Pinpoint the cell where the given text exists, returning its (X, Y) midpoint coordinate. 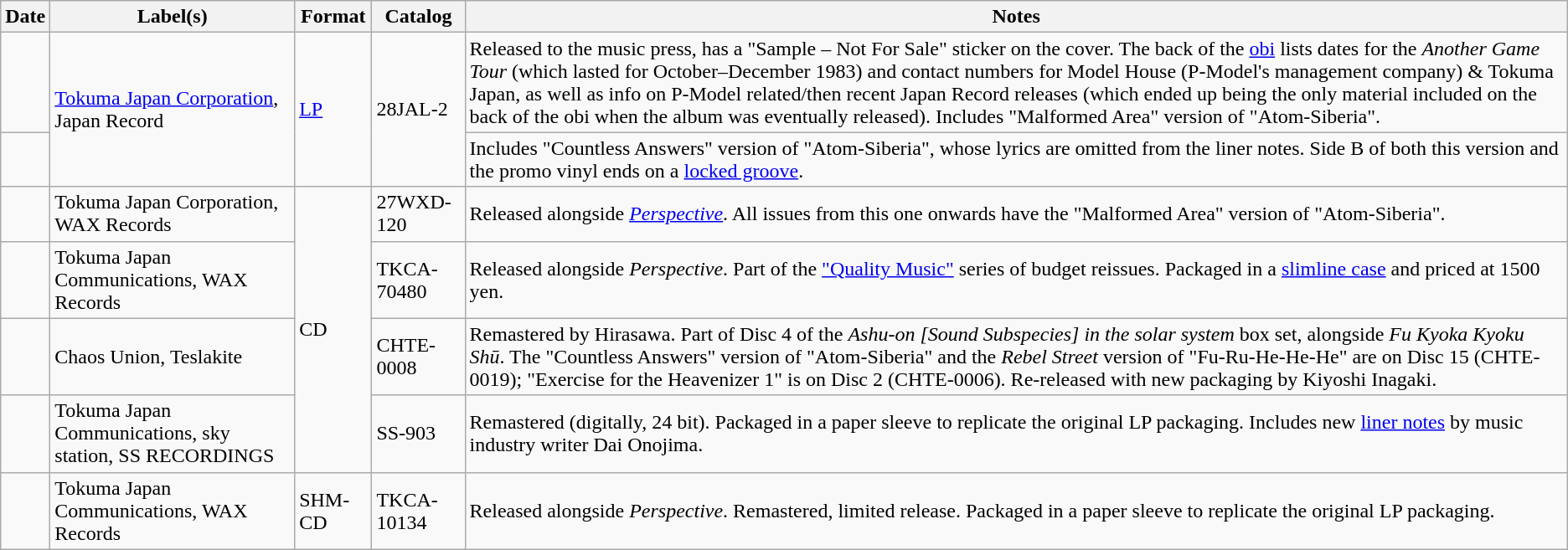
TKCA-70480 (419, 280)
CHTE-0008 (419, 357)
Notes (1016, 17)
Date (25, 17)
Catalog (419, 17)
Released alongside Perspective. All issues from this one onwards have the "Malformed Area" version of "Atom-Siberia". (1016, 214)
SHM-CD (333, 511)
LP (333, 110)
Released alongside Perspective. Remastered, limited release. Packaged in a paper sleeve to replicate the original LP packaging. (1016, 511)
27WXD-120 (419, 214)
Format (333, 17)
Released alongside Perspective. Part of the "Quality Music" series of budget reissues. Packaged in a slimline case and priced at 1500 yen. (1016, 280)
SS-903 (419, 434)
Chaos Union, Teslakite (173, 357)
Label(s) (173, 17)
28JAL-2 (419, 110)
CD (333, 330)
Tokuma Japan Corporation, WAX Records (173, 214)
Tokuma Japan Communications, sky station, SS RECORDINGS (173, 434)
Tokuma Japan Corporation, Japan Record (173, 110)
TKCA-10134 (419, 511)
